Provide the (x, y) coordinate of the cell's center where the given text is located.  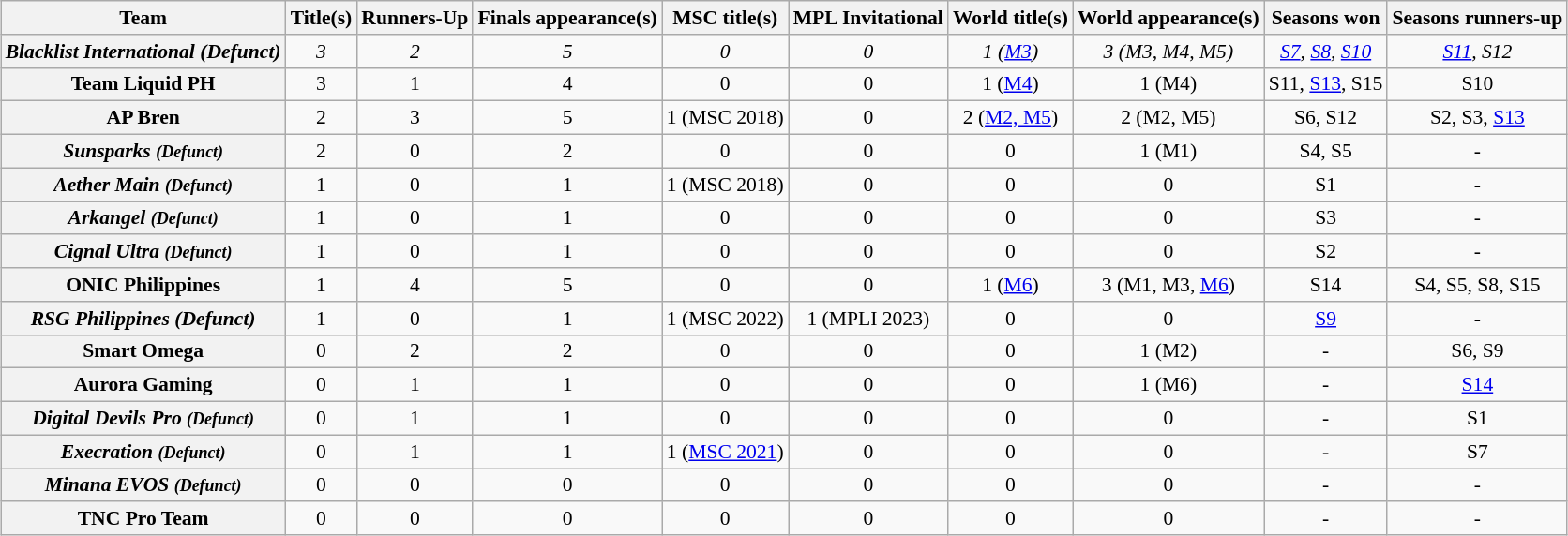
3 (M3, M4, M5) (1168, 52)
Aether Main (Defunct) (143, 185)
Team (143, 18)
1 (M3) (1011, 52)
1 (MSC 2021) (726, 452)
Runners-Up (415, 18)
Seasons runners-up (1477, 18)
Digital Devils Pro (Defunct) (143, 419)
S2, S3, S13 (1477, 118)
S11, S12 (1477, 52)
Seasons won (1326, 18)
ONIC Philippines (143, 285)
S6, S12 (1326, 118)
Aurora Gaming (143, 385)
Title(s) (322, 18)
S10 (1477, 84)
AP Bren (143, 118)
3 (M1, M3, M6) (1168, 285)
MPL Invitational (868, 18)
MSC title(s) (726, 18)
Finals appearance(s) (566, 18)
1 (M1) (1168, 152)
Sunsparks (Defunct) (143, 152)
S2 (1326, 252)
TNC Pro Team (143, 519)
S3 (1326, 218)
S6, S9 (1477, 351)
S9 (1326, 319)
S4, S5, S8, S15 (1477, 285)
World title(s) (1011, 18)
S4, S5 (1326, 152)
S11, S13, S15 (1326, 84)
Execration (Defunct) (143, 452)
S7, S8, S10 (1326, 52)
Team Liquid PH (143, 84)
1 (MPLI 2023) (868, 319)
1 (M2) (1168, 351)
Smart Omega (143, 351)
World appearance(s) (1168, 18)
RSG Philippines (Defunct) (143, 319)
Blacklist International (Defunct) (143, 52)
1 (MSC 2022) (726, 319)
Cignal Ultra (Defunct) (143, 252)
S7 (1477, 452)
Arkangel (Defunct) (143, 218)
Minana EVOS (Defunct) (143, 485)
